Detect which cell encompasses the target text, then output its (x, y) center coordinate. 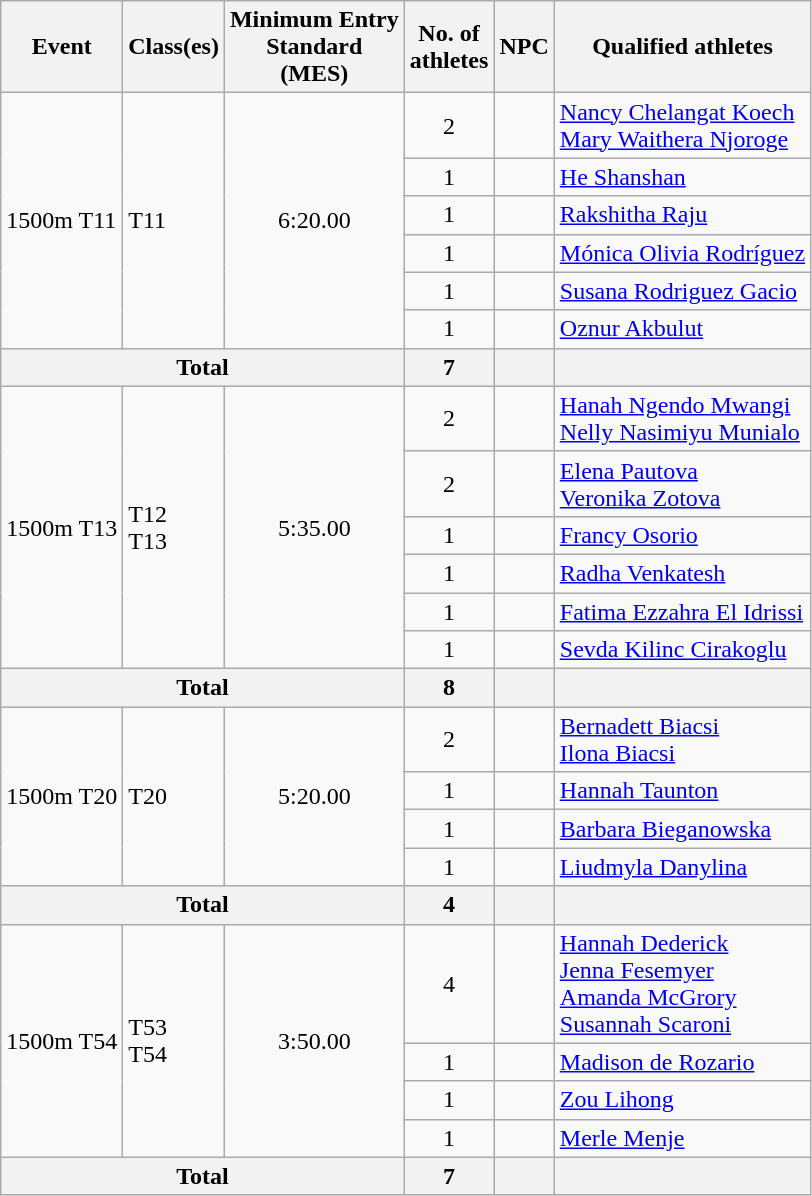
6:20.00 (314, 220)
Zou Lihong (682, 1100)
T53T54 (174, 1040)
He Shanshan (682, 177)
Event (62, 47)
Sevda Kilinc Cirakoglu (682, 650)
NPC (524, 47)
Nancy Chelangat KoechMary Waithera Njoroge (682, 126)
5:20.00 (314, 796)
Mónica Olivia Rodríguez (682, 253)
T11 (174, 220)
Barbara Bieganowska (682, 829)
Hannah Taunton (682, 791)
T20 (174, 796)
Merle Menje (682, 1138)
No. ofathletes (449, 47)
Class(es) (174, 47)
Minimum Entry Standard (MES) (314, 47)
T12T13 (174, 527)
Radha Venkatesh (682, 573)
Bernadett Biacsi Ilona Biacsi (682, 740)
Qualified athletes (682, 47)
Fatima Ezzahra El Idrissi (682, 611)
Susana Rodriguez Gacio (682, 291)
Liudmyla Danylina (682, 867)
1500m T20 (62, 796)
5:35.00 (314, 527)
8 (449, 688)
Hanah Ngendo Mwangi Nelly Nasimiyu Munialo (682, 418)
Hannah DederickJenna FesemyerAmanda McGrory Susannah Scaroni (682, 984)
3:50.00 (314, 1040)
1500m T54 (62, 1040)
Francy Osorio (682, 535)
Elena Pautova Veronika Zotova (682, 484)
1500m T11 (62, 220)
Madison de Rozario (682, 1062)
Oznur Akbulut (682, 329)
1500m T13 (62, 527)
Rakshitha Raju (682, 215)
